Scan for the cell matching the given text and deliver its [X, Y] coordinate at center. 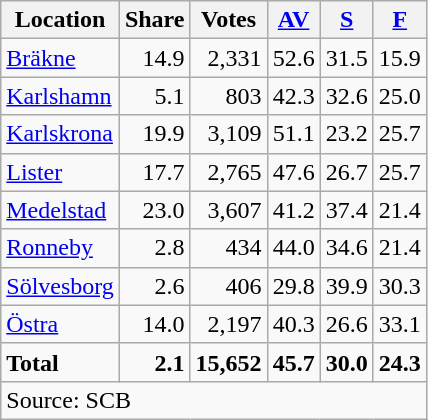
3,607 [228, 210]
3,109 [228, 134]
2.6 [154, 286]
Karlshamn [60, 96]
2,197 [228, 324]
31.5 [346, 58]
23.0 [154, 210]
434 [228, 248]
Votes [228, 20]
26.6 [346, 324]
Lister [60, 172]
AV [294, 20]
Source: SCB [214, 400]
2,765 [228, 172]
29.8 [294, 286]
Bräkne [60, 58]
30.3 [400, 286]
14.9 [154, 58]
39.9 [346, 286]
Östra [60, 324]
2.1 [154, 362]
19.9 [154, 134]
34.6 [346, 248]
25.0 [400, 96]
44.0 [294, 248]
52.6 [294, 58]
5.1 [154, 96]
Ronneby [60, 248]
24.3 [400, 362]
2,331 [228, 58]
45.7 [294, 362]
37.4 [346, 210]
Sölvesborg [60, 286]
Share [154, 20]
14.0 [154, 324]
40.3 [294, 324]
803 [228, 96]
Karlskrona [60, 134]
51.1 [294, 134]
Total [60, 362]
26.7 [346, 172]
33.1 [400, 324]
Medelstad [60, 210]
32.6 [346, 96]
41.2 [294, 210]
15,652 [228, 362]
Location [60, 20]
17.7 [154, 172]
42.3 [294, 96]
F [400, 20]
23.2 [346, 134]
47.6 [294, 172]
S [346, 20]
30.0 [346, 362]
2.8 [154, 248]
15.9 [400, 58]
406 [228, 286]
